Pinpoint the cell where the given text exists, returning its [X, Y] midpoint coordinate. 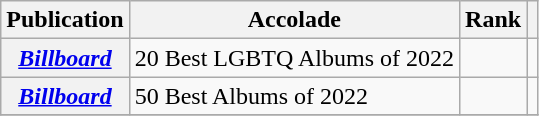
20 Best LGBTQ Albums of 2022 [294, 58]
Rank [494, 20]
Accolade [294, 20]
Publication [65, 20]
50 Best Albums of 2022 [294, 96]
